Locate the cell with the specified text and output its [X, Y] center coordinate. 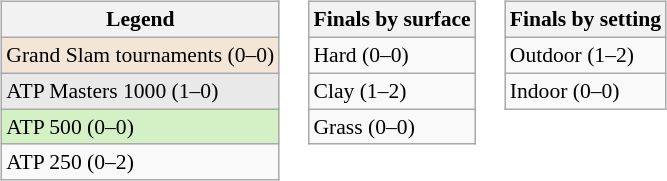
Outdoor (1–2) [586, 55]
Legend [140, 20]
Grand Slam tournaments (0–0) [140, 55]
Finals by setting [586, 20]
ATP 250 (0–2) [140, 162]
Finals by surface [392, 20]
Grass (0–0) [392, 127]
ATP Masters 1000 (1–0) [140, 91]
Hard (0–0) [392, 55]
ATP 500 (0–0) [140, 127]
Indoor (0–0) [586, 91]
Clay (1–2) [392, 91]
